Search for the cell housing the specified text and yield its [X, Y] center coordinate. 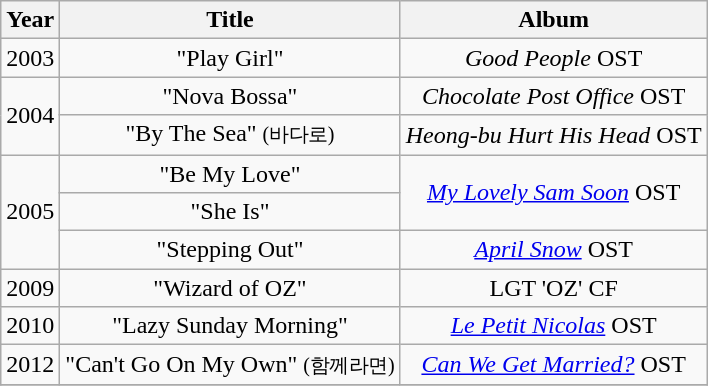
April Snow OST [554, 250]
LGT 'OZ' CF [554, 288]
"Stepping Out" [230, 250]
2009 [30, 288]
"Can't Go On My Own" (함께라면) [230, 365]
"She Is" [230, 212]
Good People OST [554, 58]
2004 [30, 116]
Year [30, 20]
"Play Girl" [230, 58]
2005 [30, 211]
Chocolate Post Office OST [554, 96]
"Nova Bossa" [230, 96]
2012 [30, 365]
Album [554, 20]
My Lovely Sam Soon OST [554, 192]
Heong-bu Hurt His Head OST [554, 135]
2010 [30, 326]
Le Petit Nicolas OST [554, 326]
"Be My Love" [230, 173]
"Lazy Sunday Morning" [230, 326]
2003 [30, 58]
Title [230, 20]
"Wizard of OZ" [230, 288]
Can We Get Married? OST [554, 365]
"By The Sea" (바다로) [230, 135]
